Provide the [x, y] coordinate of the cell's center where the given text is located.  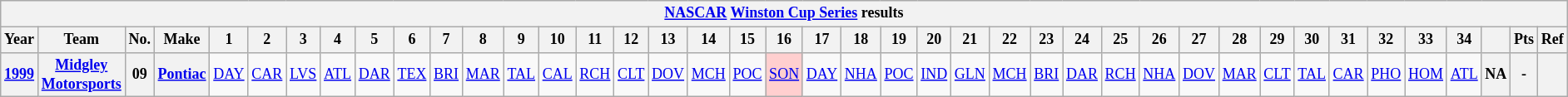
TEX [412, 75]
- [1525, 75]
11 [595, 40]
Pts [1525, 40]
31 [1348, 40]
6 [412, 40]
12 [631, 40]
IND [934, 75]
PHO [1387, 75]
Make [181, 40]
Ref [1552, 40]
26 [1159, 40]
13 [668, 40]
33 [1427, 40]
8 [483, 40]
CAL [558, 75]
21 [970, 40]
18 [861, 40]
2 [267, 40]
1 [229, 40]
10 [558, 40]
LVS [303, 75]
24 [1082, 40]
7 [446, 40]
17 [821, 40]
Year [20, 40]
15 [747, 40]
32 [1387, 40]
No. [140, 40]
5 [375, 40]
34 [1464, 40]
GLN [970, 75]
3 [303, 40]
9 [521, 40]
23 [1047, 40]
20 [934, 40]
NASCAR Winston Cup Series results [784, 13]
SON [784, 75]
Team [82, 40]
Midgley Motorsports [82, 75]
19 [899, 40]
NA [1496, 75]
14 [708, 40]
16 [784, 40]
1999 [20, 75]
30 [1312, 40]
HOM [1427, 75]
28 [1239, 40]
22 [1010, 40]
25 [1120, 40]
4 [338, 40]
09 [140, 75]
29 [1277, 40]
27 [1199, 40]
Pontiac [181, 75]
